From the cell containing the given text, extract its center point as (X, Y) coordinate. 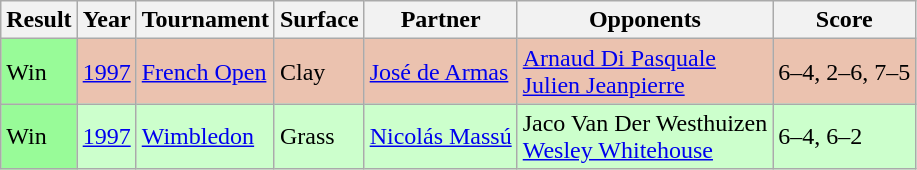
Wimbledon (205, 136)
Nicolás Massú (440, 136)
Jaco Van Der Westhuizen Wesley Whitehouse (645, 136)
Tournament (205, 20)
José de Armas (440, 72)
6–4, 2–6, 7–5 (844, 72)
Score (844, 20)
Surface (319, 20)
Arnaud Di Pasquale Julien Jeanpierre (645, 72)
Partner (440, 20)
Result (39, 20)
Clay (319, 72)
6–4, 6–2 (844, 136)
Year (106, 20)
Grass (319, 136)
French Open (205, 72)
Opponents (645, 20)
